Provide the (x, y) coordinate of the cell's center where the given text is located.  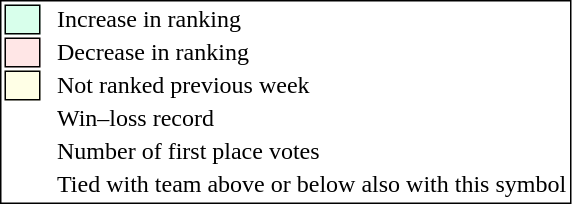
Decrease in ranking (312, 53)
Increase in ranking (312, 19)
Not ranked previous week (312, 85)
Number of first place votes (312, 151)
Win–loss record (312, 119)
Tied with team above or below also with this symbol (312, 185)
